Pinpoint the cell where the given text exists, returning its (X, Y) midpoint coordinate. 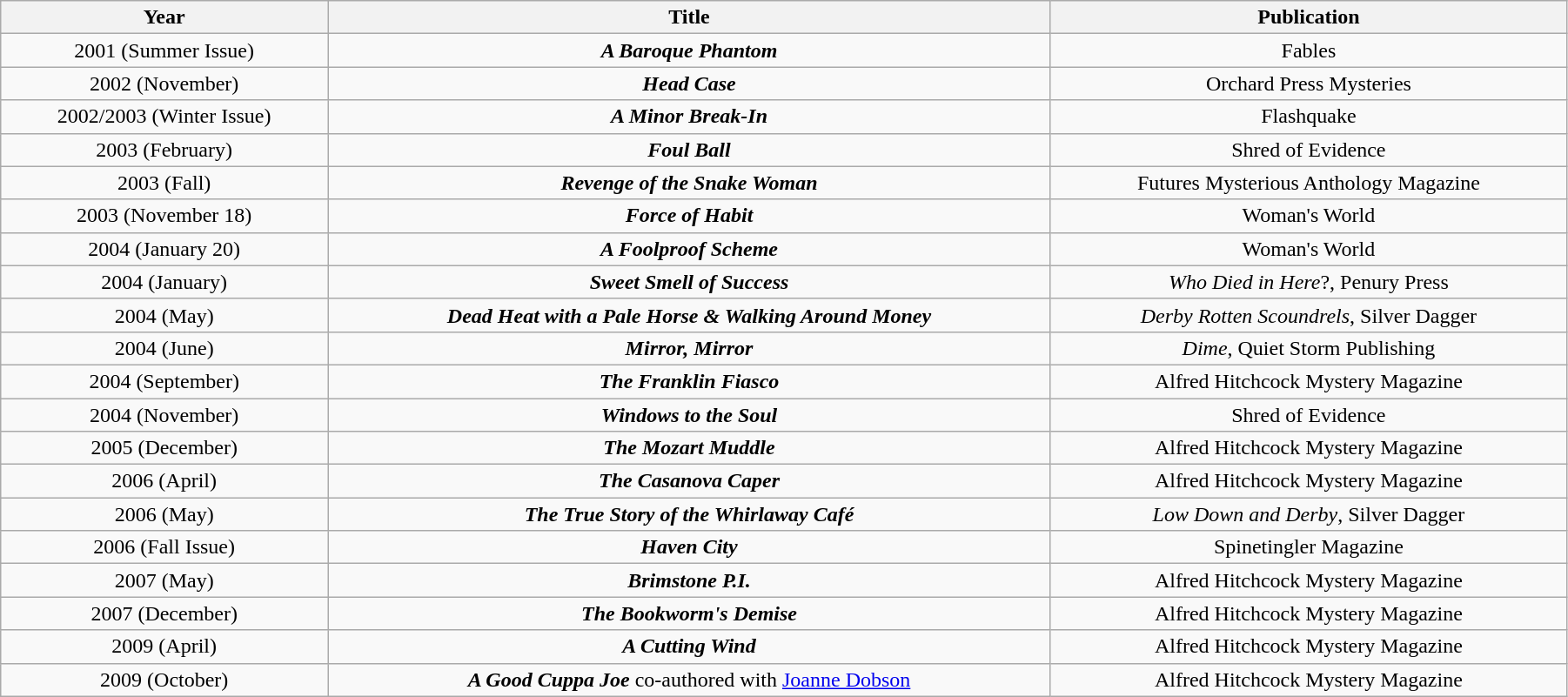
2007 (May) (164, 580)
2001 (Summer Issue) (164, 50)
2004 (May) (164, 315)
Orchard Press Mysteries (1309, 84)
Fables (1309, 50)
2007 (December) (164, 613)
2004 (January) (164, 282)
Futures Mysterious Anthology Magazine (1309, 183)
2004 (September) (164, 381)
Foul Ball (689, 150)
2006 (Fall Issue) (164, 547)
2004 (June) (164, 348)
2003 (Fall) (164, 183)
Who Died in Here?, Penury Press (1309, 282)
Dead Heat with a Pale Horse & Walking Around Money (689, 315)
Force of Habit (689, 216)
Mirror, Mirror (689, 348)
The Bookworm's Demise (689, 613)
2006 (May) (164, 514)
The Franklin Fiasco (689, 381)
A Good Cuppa Joe co-authored with Joanne Dobson (689, 680)
2003 (February) (164, 150)
Windows to the Soul (689, 415)
Haven City (689, 547)
2005 (December) (164, 448)
A Minor Break-In (689, 117)
Head Case (689, 84)
Brimstone P.I. (689, 580)
A Baroque Phantom (689, 50)
Spinetingler Magazine (1309, 547)
2004 (January 20) (164, 249)
Revenge of the Snake Woman (689, 183)
Sweet Smell of Success (689, 282)
Derby Rotten Scoundrels, Silver Dagger (1309, 315)
2004 (November) (164, 415)
2002 (November) (164, 84)
Publication (1309, 17)
A Foolproof Scheme (689, 249)
Year (164, 17)
2003 (November 18) (164, 216)
Title (689, 17)
The Mozart Muddle (689, 448)
Flashquake (1309, 117)
2009 (October) (164, 680)
Dime, Quiet Storm Publishing (1309, 348)
2002/2003 (Winter Issue) (164, 117)
Low Down and Derby, Silver Dagger (1309, 514)
A Cutting Wind (689, 647)
The True Story of the Whirlaway Café (689, 514)
2009 (April) (164, 647)
2006 (April) (164, 481)
The Casanova Caper (689, 481)
